Search for the cell housing the specified text and yield its [x, y] center coordinate. 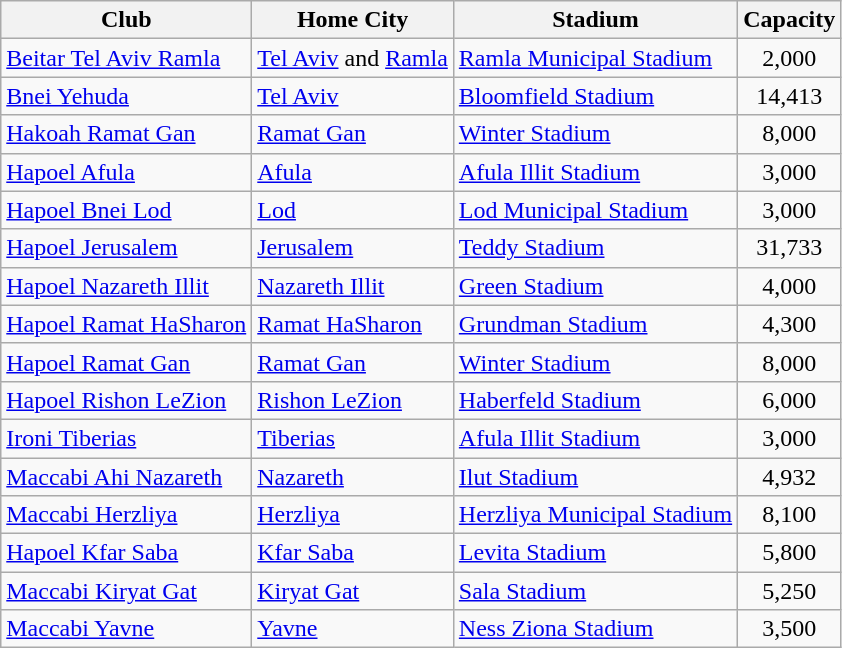
Kiryat Gat [353, 591]
Afula [353, 172]
Herzliya [353, 515]
6,000 [790, 400]
Maccabi Kiryat Gat [126, 591]
4,932 [790, 477]
Grundman Stadium [595, 324]
31,733 [790, 248]
Haberfeld Stadium [595, 400]
Lod Municipal Stadium [595, 210]
Hapoel Jerusalem [126, 248]
5,250 [790, 591]
Hapoel Afula [126, 172]
Herzliya Municipal Stadium [595, 515]
Bloomfield Stadium [595, 96]
Levita Stadium [595, 553]
Nazareth Illit [353, 286]
Hakoah Ramat Gan [126, 134]
Home City [353, 20]
Tiberias [353, 438]
3,500 [790, 629]
Stadium [595, 20]
Nazareth [353, 477]
Ramla Municipal Stadium [595, 58]
Ironi Tiberias [126, 438]
Bnei Yehuda [126, 96]
Sala Stadium [595, 591]
Capacity [790, 20]
Maccabi Herzliya [126, 515]
4,000 [790, 286]
Hapoel Bnei Lod [126, 210]
Ramat HaSharon [353, 324]
Maccabi Yavne [126, 629]
Tel Aviv and Ramla [353, 58]
5,800 [790, 553]
14,413 [790, 96]
Hapoel Kfar Saba [126, 553]
Ness Ziona Stadium [595, 629]
Green Stadium [595, 286]
Lod [353, 210]
Beitar Tel Aviv Ramla [126, 58]
8,100 [790, 515]
Teddy Stadium [595, 248]
Hapoel Rishon LeZion [126, 400]
Maccabi Ahi Nazareth [126, 477]
Jerusalem [353, 248]
Tel Aviv [353, 96]
Ilut Stadium [595, 477]
2,000 [790, 58]
Rishon LeZion [353, 400]
Hapoel Ramat Gan [126, 362]
4,300 [790, 324]
Club [126, 20]
Hapoel Ramat HaSharon [126, 324]
Yavne [353, 629]
Hapoel Nazareth Illit [126, 286]
Kfar Saba [353, 553]
